From the cell containing the given text, extract its center point as (X, Y) coordinate. 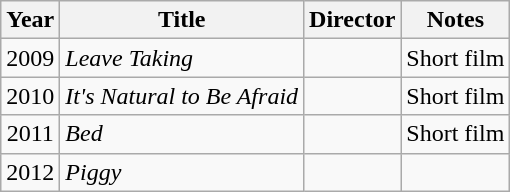
2011 (30, 134)
Notes (456, 20)
2009 (30, 58)
Year (30, 20)
2010 (30, 96)
It's Natural to Be Afraid (182, 96)
Title (182, 20)
2012 (30, 172)
Director (352, 20)
Piggy (182, 172)
Leave Taking (182, 58)
Bed (182, 134)
